Identify which cell holds the provided text, then report its [X, Y] central coordinate. 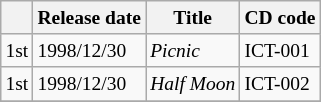
Release date [90, 18]
Title [193, 18]
Picnic [193, 50]
ICT-001 [280, 50]
Half Moon [193, 84]
CD code [280, 18]
ICT-002 [280, 84]
